Find where the given text appears and provide that cell's center as (X, Y) coordinate. 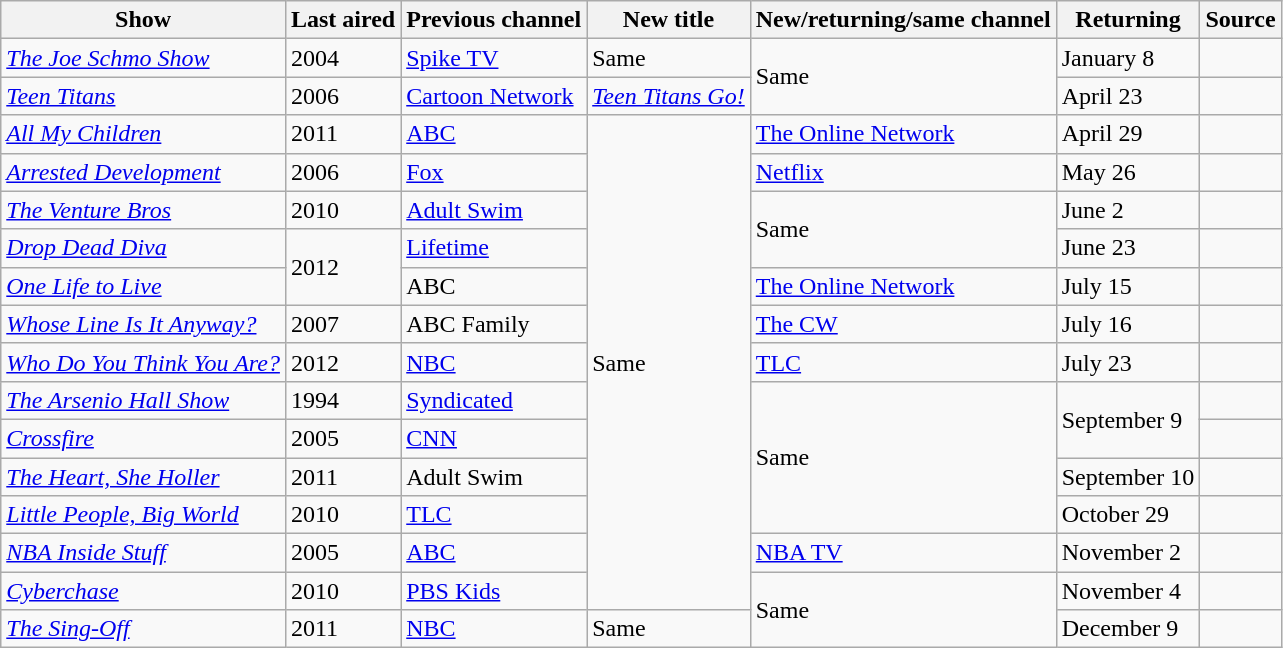
December 9 (1128, 629)
April 29 (1128, 134)
Spike TV (494, 58)
Whose Line Is It Anyway? (144, 324)
Source (1240, 20)
Who Do You Think You Are? (144, 362)
September 9 (1128, 419)
The Heart, She Holler (144, 477)
Lifetime (494, 248)
January 8 (1128, 58)
Teen Titans Go! (669, 96)
The CW (903, 324)
Syndicated (494, 400)
CNN (494, 438)
June 2 (1128, 210)
ABC Family (494, 324)
Drop Dead Diva (144, 248)
Little People, Big World (144, 515)
NBA Inside Stuff (144, 553)
The Joe Schmo Show (144, 58)
Show (144, 20)
November 4 (1128, 591)
July 16 (1128, 324)
The Venture Bros (144, 210)
1994 (342, 400)
All My Children (144, 134)
Crossfire (144, 438)
Fox (494, 172)
April 23 (1128, 96)
New/returning/same channel (903, 20)
July 15 (1128, 286)
Netflix (903, 172)
NBA TV (903, 553)
Arrested Development (144, 172)
Previous channel (494, 20)
June 23 (1128, 248)
Cartoon Network (494, 96)
2004 (342, 58)
September 10 (1128, 477)
Cyberchase (144, 591)
Returning (1128, 20)
The Sing-Off (144, 629)
July 23 (1128, 362)
Last aired (342, 20)
October 29 (1128, 515)
New title (669, 20)
May 26 (1128, 172)
PBS Kids (494, 591)
One Life to Live (144, 286)
The Arsenio Hall Show (144, 400)
Teen Titans (144, 96)
November 2 (1128, 553)
2007 (342, 324)
